Output the (x, y) coordinate of the center of the cell containing the given text.  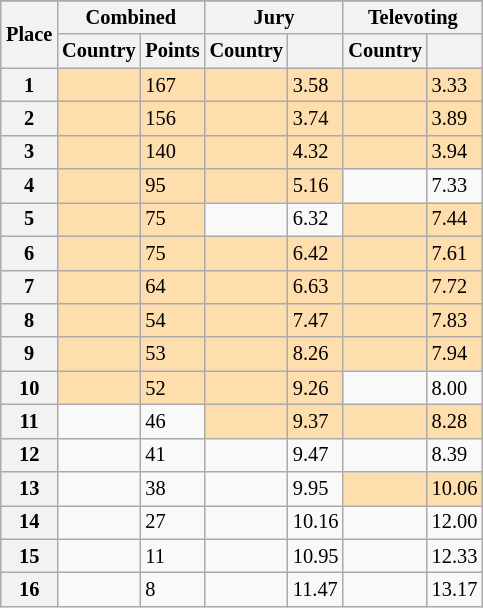
Jury (274, 18)
53 (173, 354)
6.32 (316, 220)
10.16 (316, 523)
3.94 (455, 152)
41 (173, 455)
12 (29, 455)
3.33 (455, 85)
Televoting (412, 18)
8.26 (316, 354)
64 (173, 287)
9.47 (316, 455)
12.00 (455, 523)
156 (173, 119)
6.63 (316, 287)
16 (29, 590)
3.58 (316, 85)
Place (29, 34)
5 (29, 220)
7 (29, 287)
7.44 (455, 220)
10.06 (455, 489)
14 (29, 523)
140 (173, 152)
Combined (130, 18)
167 (173, 85)
12.33 (455, 556)
11.47 (316, 590)
9.26 (316, 388)
7.72 (455, 287)
15 (29, 556)
54 (173, 321)
Points (173, 51)
9.95 (316, 489)
8.39 (455, 455)
2 (29, 119)
13.17 (455, 590)
10.95 (316, 556)
3 (29, 152)
95 (173, 186)
38 (173, 489)
27 (173, 523)
13 (29, 489)
10 (29, 388)
5.16 (316, 186)
9 (29, 354)
9.37 (316, 422)
4.32 (316, 152)
46 (173, 422)
7.94 (455, 354)
6 (29, 253)
52 (173, 388)
4 (29, 186)
1 (29, 85)
7.83 (455, 321)
7.33 (455, 186)
7.61 (455, 253)
8.00 (455, 388)
7.47 (316, 321)
3.89 (455, 119)
6.42 (316, 253)
3.74 (316, 119)
8.28 (455, 422)
